Output the [x, y] coordinate of the center of the cell containing the given text.  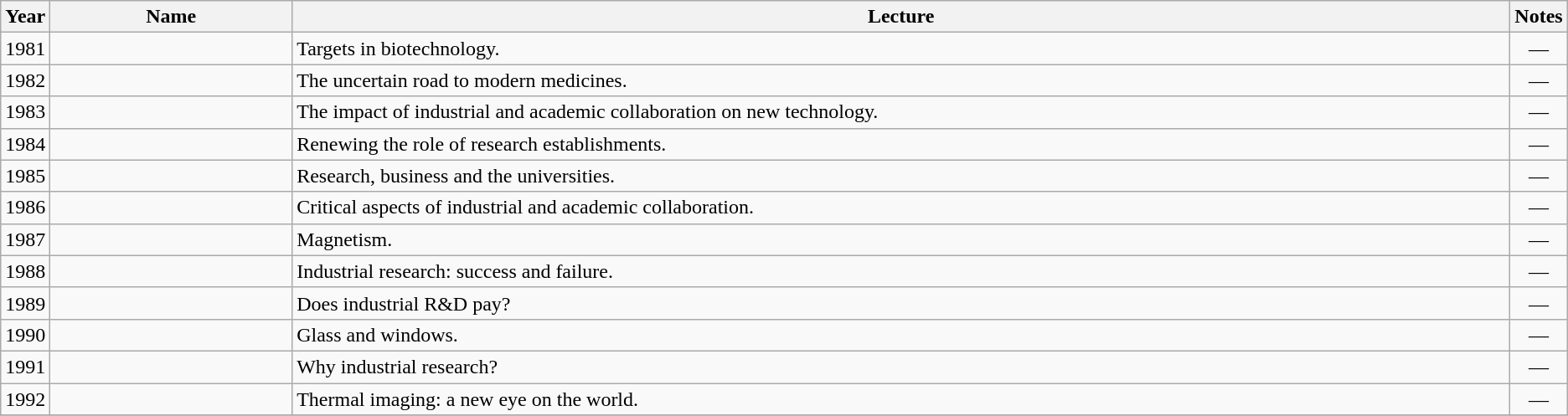
1990 [25, 335]
1988 [25, 271]
Notes [1539, 17]
1986 [25, 208]
1992 [25, 399]
1991 [25, 367]
Thermal imaging: a new eye on the world. [901, 399]
Year [25, 17]
1989 [25, 303]
Magnetism. [901, 239]
1981 [25, 49]
1983 [25, 112]
1987 [25, 239]
Name [171, 17]
Targets in biotechnology. [901, 49]
Glass and windows. [901, 335]
Does industrial R&D pay? [901, 303]
Renewing the role of research establishments. [901, 144]
1982 [25, 80]
1985 [25, 176]
Why industrial research? [901, 367]
The impact of industrial and academic collaboration on new technology. [901, 112]
The uncertain road to modern medicines. [901, 80]
Research, business and the universities. [901, 176]
Lecture [901, 17]
Industrial research: success and failure. [901, 271]
Critical aspects of industrial and academic collaboration. [901, 208]
1984 [25, 144]
